From the cell containing the given text, extract its center point as [X, Y] coordinate. 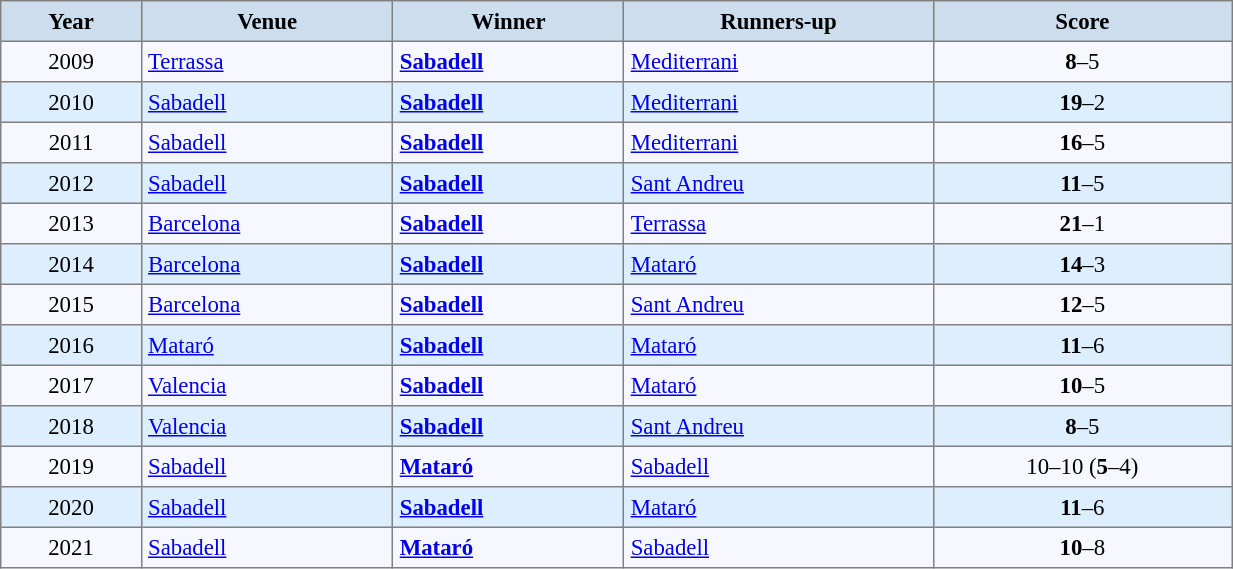
2009 [71, 61]
2013 [71, 223]
16–5 [1082, 142]
Winner [508, 21]
2014 [71, 264]
11–5 [1082, 183]
Venue [267, 21]
2018 [71, 426]
2017 [71, 385]
2010 [71, 102]
21–1 [1082, 223]
10–10 (5–4) [1082, 466]
Runners-up [778, 21]
2011 [71, 142]
10–8 [1082, 547]
19–2 [1082, 102]
2015 [71, 304]
2012 [71, 183]
Score [1082, 21]
2020 [71, 507]
14–3 [1082, 264]
10–5 [1082, 385]
Year [71, 21]
2021 [71, 547]
2019 [71, 466]
12–5 [1082, 304]
2016 [71, 345]
